Detect which cell encompasses the target text, then output its (X, Y) center coordinate. 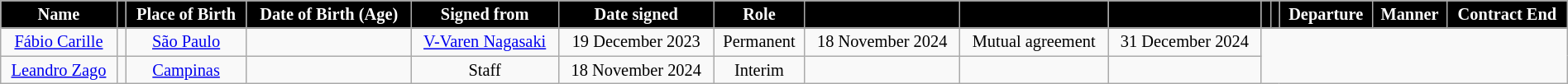
31 December 2024 (1185, 42)
Staff (485, 70)
V-Varen Nagasaki (485, 42)
São Paulo (186, 42)
Interim (759, 70)
Departure (1327, 14)
Signed from (485, 14)
Mutual agreement (1034, 42)
Manner (1410, 14)
Campinas (186, 70)
Fábio Carille (59, 42)
Name (59, 14)
Date of Birth (Age) (329, 14)
Permanent (759, 42)
Place of Birth (186, 14)
Leandro Zago (59, 70)
Role (759, 14)
19 December 2023 (636, 42)
Date signed (636, 14)
Contract End (1508, 14)
